Provide the [X, Y] coordinate of the cell's center where the given text is located.  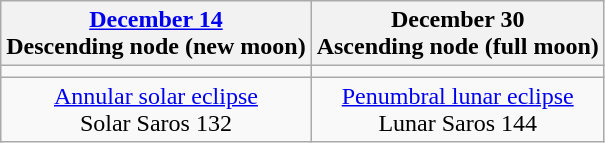
December 14Descending node (new moon) [156, 34]
Annular solar eclipseSolar Saros 132 [156, 110]
December 30Ascending node (full moon) [458, 34]
Penumbral lunar eclipseLunar Saros 144 [458, 110]
